Detect which cell encompasses the target text, then output its [x, y] center coordinate. 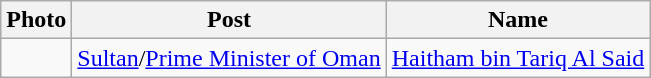
Sultan/Prime Minister of Oman [229, 58]
Photo [36, 20]
Haitham bin Tariq Al Said [518, 58]
Name [518, 20]
Post [229, 20]
